Pinpoint the cell where the given text exists, returning its (x, y) midpoint coordinate. 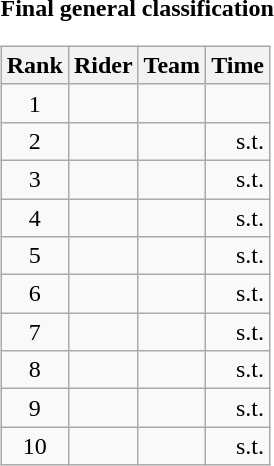
9 (34, 408)
Time (238, 65)
2 (34, 141)
4 (34, 217)
6 (34, 294)
Rider (103, 65)
Team (172, 65)
8 (34, 370)
5 (34, 256)
Rank (34, 65)
10 (34, 446)
3 (34, 179)
7 (34, 332)
1 (34, 103)
